Find where the given text appears and provide that cell's center as (x, y) coordinate. 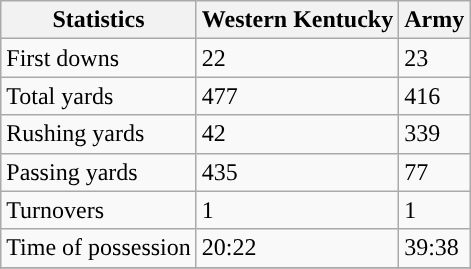
339 (434, 134)
477 (297, 96)
22 (297, 58)
20:22 (297, 248)
Western Kentucky (297, 20)
42 (297, 134)
39:38 (434, 248)
Turnovers (99, 210)
416 (434, 96)
77 (434, 172)
First downs (99, 58)
Rushing yards (99, 134)
Total yards (99, 96)
Time of possession (99, 248)
Statistics (99, 20)
23 (434, 58)
Army (434, 20)
435 (297, 172)
Passing yards (99, 172)
